For the text-containing cell, return its midpoint in (X, Y) coordinate format. 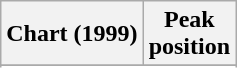
Peakposition (189, 34)
Chart (1999) (72, 34)
